For the text-containing cell, return its midpoint in (x, y) coordinate format. 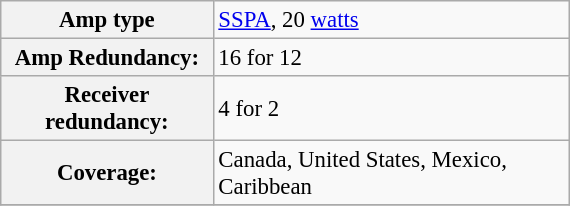
16 for 12 (391, 58)
Coverage: (107, 174)
Canada, United States, Mexico, Caribbean (391, 174)
Receiver redundancy: (107, 108)
Amp Redundancy: (107, 58)
SSPA, 20 watts (391, 20)
4 for 2 (391, 108)
Amp type (107, 20)
